Search for the cell housing the specified text and yield its [X, Y] center coordinate. 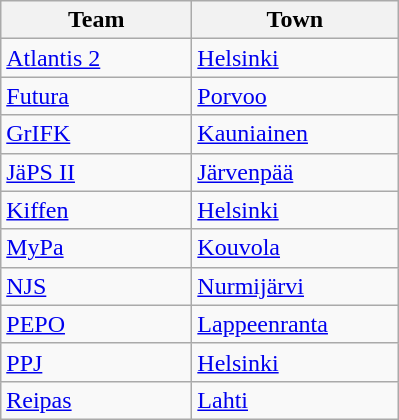
Nurmijärvi [295, 286]
Atlantis 2 [96, 58]
PEPO [96, 324]
JäPS II [96, 172]
Team [96, 20]
Lahti [295, 400]
Futura [96, 96]
Town [295, 20]
Kiffen [96, 210]
Porvoo [295, 96]
GrIFK [96, 134]
MyPa [96, 248]
NJS [96, 286]
Kauniainen [295, 134]
Reipas [96, 400]
Lappeenranta [295, 324]
Kouvola [295, 248]
Järvenpää [295, 172]
PPJ [96, 362]
